From the cell containing the given text, extract its center point as (X, Y) coordinate. 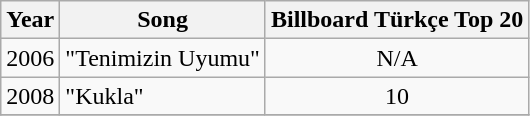
Billboard Türkçe Top 20 (396, 20)
"Kukla" (163, 96)
2006 (30, 58)
10 (396, 96)
Year (30, 20)
2008 (30, 96)
"Tenimizin Uyumu" (163, 58)
Song (163, 20)
N/A (396, 58)
